Return the (x, y) coordinate for the center point of the cell that contains the specified text.  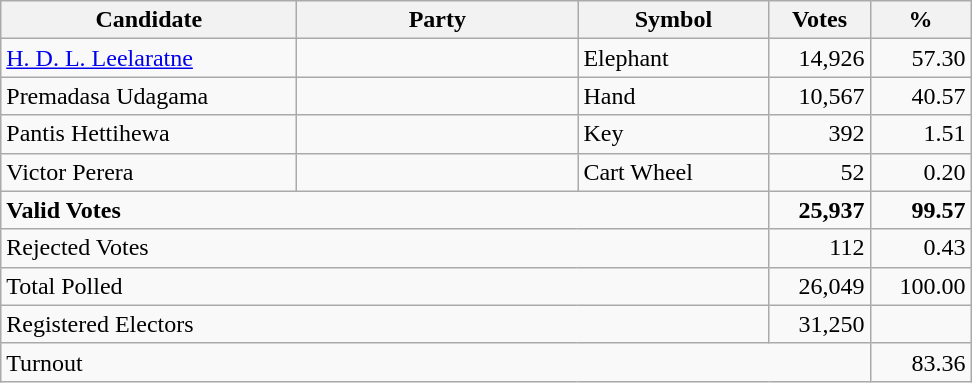
40.57 (920, 96)
392 (820, 134)
Elephant (674, 58)
Victor Perera (149, 172)
100.00 (920, 286)
0.20 (920, 172)
Pantis Hettihewa (149, 134)
Rejected Votes (385, 248)
Symbol (674, 20)
% (920, 20)
Party (438, 20)
Valid Votes (385, 210)
25,937 (820, 210)
99.57 (920, 210)
Hand (674, 96)
10,567 (820, 96)
Total Polled (385, 286)
Key (674, 134)
52 (820, 172)
31,250 (820, 324)
83.36 (920, 362)
Candidate (149, 20)
14,926 (820, 58)
Votes (820, 20)
Registered Electors (385, 324)
26,049 (820, 286)
0.43 (920, 248)
H. D. L. Leelaratne (149, 58)
112 (820, 248)
Cart Wheel (674, 172)
1.51 (920, 134)
Turnout (436, 362)
57.30 (920, 58)
Premadasa Udagama (149, 96)
